Return [x, y] of the center of cell containing provided text 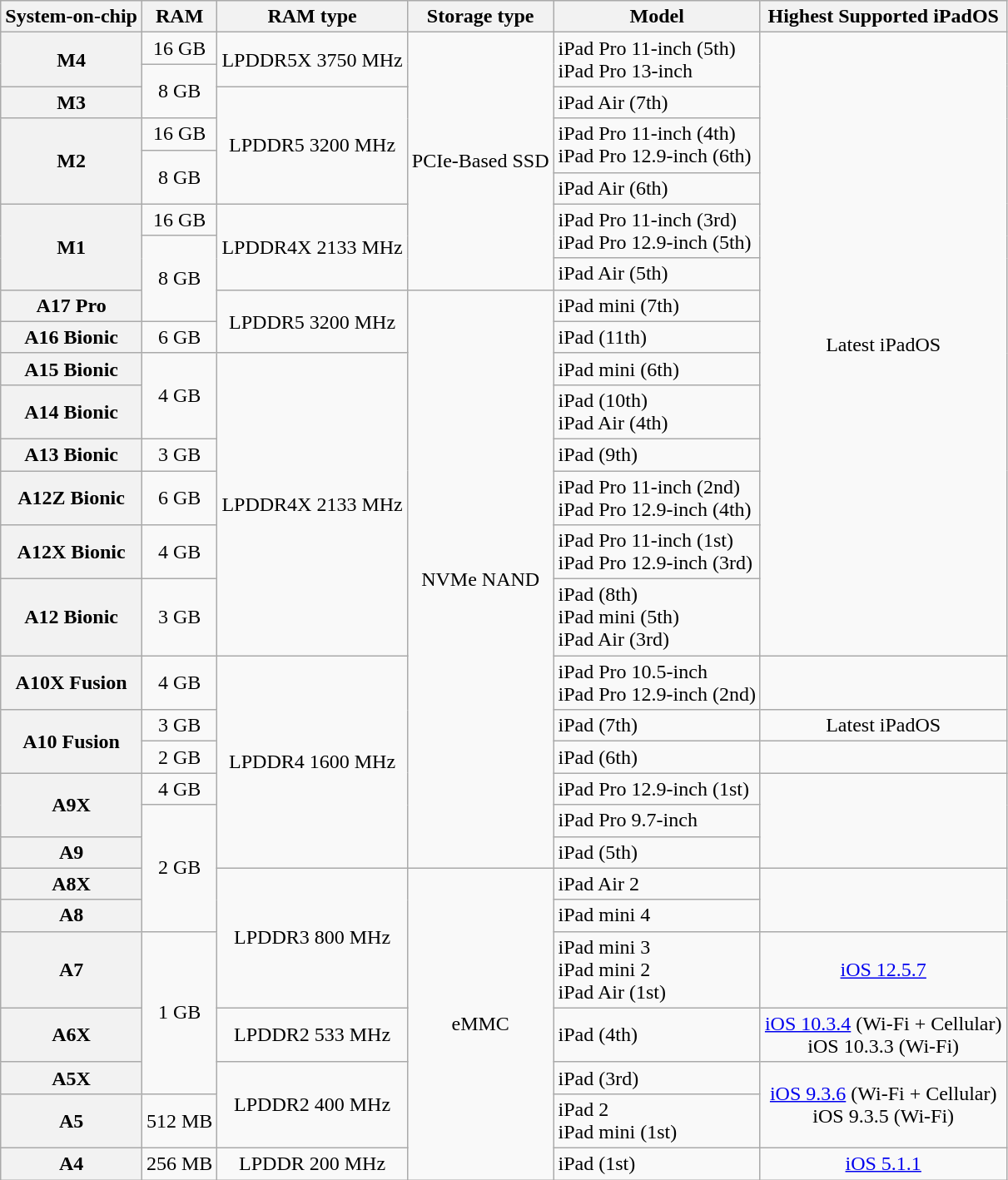
256 MB [179, 1163]
Highest Supported iPadOS [883, 17]
iPad (3rd) [657, 1078]
PCIe-Based SSD [480, 161]
iOS 10.3.4 (Wi-Fi + Cellular)iOS 10.3.3 (Wi-Fi) [883, 1035]
M2 [72, 161]
iPad Pro 11-inch (2nd)iPad Pro 12.9-inch (4th) [657, 498]
iPad mini 3iPad mini 2iPad Air (1st) [657, 969]
A10X Fusion [72, 682]
A12X Bionic [72, 553]
LPDDR 200 MHz [312, 1163]
iOS 12.5.7 [883, 969]
M3 [72, 102]
iPad mini (7th) [657, 305]
A15 Bionic [72, 369]
A6X [72, 1035]
iPad (9th) [657, 454]
iPad (7th) [657, 726]
iPad Pro 10.5-inchiPad Pro 12.9-inch (2nd) [657, 682]
A9 [72, 852]
A9X [72, 805]
A7 [72, 969]
iOS 5.1.1 [883, 1163]
A12Z Bionic [72, 498]
iPad 2iPad mini (1st) [657, 1120]
A5X [72, 1078]
A14 Bionic [72, 411]
512 MB [179, 1120]
LPDDR3 800 MHz [312, 938]
A13 Bionic [72, 454]
NVMe NAND [480, 579]
iOS 9.3.6 (Wi-Fi + Cellular)iOS 9.3.5 (Wi-Fi) [883, 1105]
Storage type [480, 17]
LPDDR4 1600 MHz [312, 762]
iPad (1st) [657, 1163]
eMMC [480, 1024]
M1 [72, 246]
LPDDR2 533 MHz [312, 1035]
A10 Fusion [72, 741]
iPad Pro 12.9-inch (1st) [657, 789]
iPad (4th) [657, 1035]
1 GB [179, 1012]
RAM type [312, 17]
iPad Pro 11-inch (4th)iPad Pro 12.9-inch (6th) [657, 145]
iPad Air 2 [657, 884]
iPad Air (5th) [657, 274]
iPad (5th) [657, 852]
System-on-chip [72, 17]
iPad Pro 11-inch (3rd)iPad Pro 12.9-inch (5th) [657, 231]
iPad Pro 11-inch (1st)iPad Pro 12.9-inch (3rd) [657, 553]
Model [657, 17]
iPad Pro 9.7-inch [657, 821]
iPad mini 4 [657, 915]
A16 Bionic [72, 337]
A17 Pro [72, 305]
M4 [72, 60]
A4 [72, 1163]
iPad (6th) [657, 757]
iPad (8th)iPad mini (5th)iPad Air (3rd) [657, 617]
A12 Bionic [72, 617]
iPad (11th) [657, 337]
LPDDR5X 3750 MHz [312, 60]
LPDDR2 400 MHz [312, 1105]
iPad (10th)iPad Air (4th) [657, 411]
RAM [179, 17]
A8 [72, 915]
A8X [72, 884]
iPad mini (6th) [657, 369]
A5 [72, 1120]
iPad Pro 11-inch (5th)iPad Pro 13-inch [657, 60]
iPad Air (7th) [657, 102]
iPad Air (6th) [657, 188]
